Detect which cell encompasses the target text, then output its (X, Y) center coordinate. 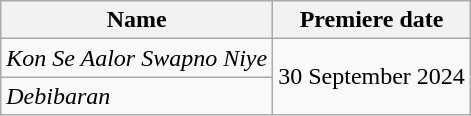
Premiere date (372, 20)
Name (137, 20)
30 September 2024 (372, 77)
Kon Se Aalor Swapno Niye (137, 58)
Debibaran (137, 96)
